Determine the (x, y) coordinate at the center of the cell enclosing the given text.  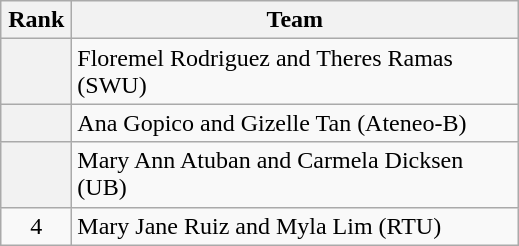
Mary Ann Atuban and Carmela Dicksen (UB) (295, 174)
4 (36, 226)
Mary Jane Ruiz and Myla Lim (RTU) (295, 226)
Team (295, 20)
Ana Gopico and Gizelle Tan (Ateneo-B) (295, 123)
Rank (36, 20)
Floremel Rodriguez and Theres Ramas (SWU) (295, 72)
